Capture the cell that displays the provided text and extract its [x, y] central coordinate. 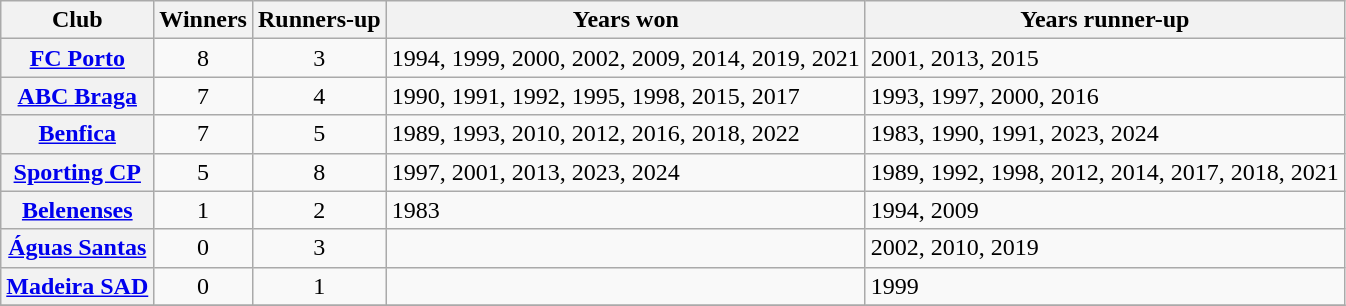
1989, 1992, 1998, 2012, 2014, 2017, 2018, 2021 [1104, 172]
Club [78, 20]
1983 [626, 210]
1993, 1997, 2000, 2016 [1104, 96]
Runners-up [319, 20]
Madeira SAD [78, 286]
Benfica [78, 134]
4 [319, 96]
1994, 2009 [1104, 210]
1999 [1104, 286]
2001, 2013, 2015 [1104, 58]
1983, 1990, 1991, 2023, 2024 [1104, 134]
ABC Braga [78, 96]
Águas Santas [78, 248]
Winners [204, 20]
Years runner-up [1104, 20]
1997, 2001, 2013, 2023, 2024 [626, 172]
2 [319, 210]
1990, 1991, 1992, 1995, 1998, 2015, 2017 [626, 96]
Belenenses [78, 210]
Sporting CP [78, 172]
1994, 1999, 2000, 2002, 2009, 2014, 2019, 2021 [626, 58]
Years won [626, 20]
1989, 1993, 2010, 2012, 2016, 2018, 2022 [626, 134]
FC Porto [78, 58]
2002, 2010, 2019 [1104, 248]
